Scan for the cell matching the given text and deliver its (x, y) coordinate at center. 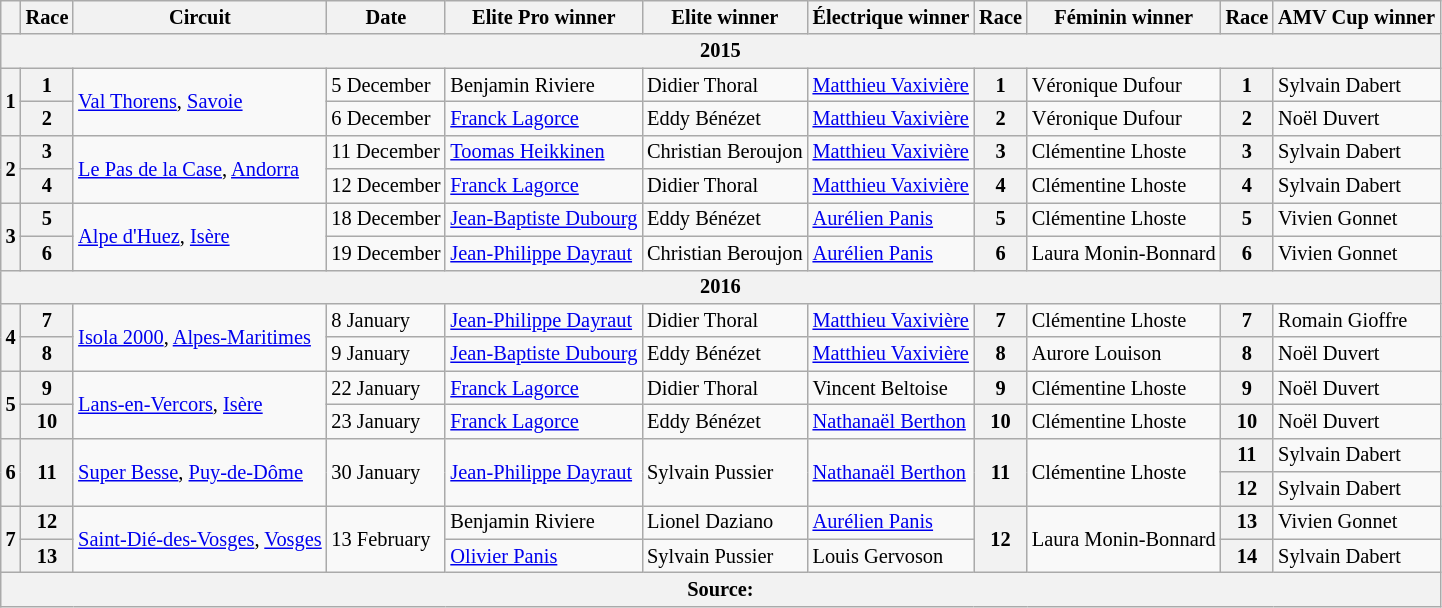
22 January (386, 388)
Elite Pro winner (544, 17)
Le Pas de la Case, Andorra (200, 168)
Alpe d'Huez, Isère (200, 236)
6 December (386, 118)
Super Besse, Puy-de-Dôme (200, 472)
5 December (386, 85)
2015 (720, 51)
Olivier Panis (544, 556)
23 January (386, 421)
18 December (386, 219)
Féminin winner (1124, 17)
Date (386, 17)
Circuit (200, 17)
Isola 2000, Alpes-Maritimes (200, 336)
AMV Cup winner (1356, 17)
Vincent Beltoise (892, 388)
Romain Gioffre (1356, 320)
Saint-Dié-des-Vosges, Vosges (200, 538)
14 (1248, 556)
19 December (386, 253)
Source: (720, 589)
Lans-en-Vercors, Isère (200, 404)
Toomas Heikkinen (544, 152)
11 December (386, 152)
Lionel Daziano (724, 522)
Val Thorens, Savoie (200, 102)
13 February (386, 538)
Elite winner (724, 17)
Louis Gervoson (892, 556)
12 December (386, 186)
2016 (720, 287)
8 January (386, 320)
30 January (386, 472)
Aurore Louison (1124, 354)
Électrique winner (892, 17)
9 January (386, 354)
